Return the [X, Y] coordinate for the center point of the cell that contains the specified text.  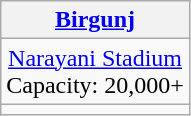
Birgunj [96, 20]
Narayani StadiumCapacity: 20,000+ [96, 72]
